Capture the cell that displays the provided text and extract its [x, y] central coordinate. 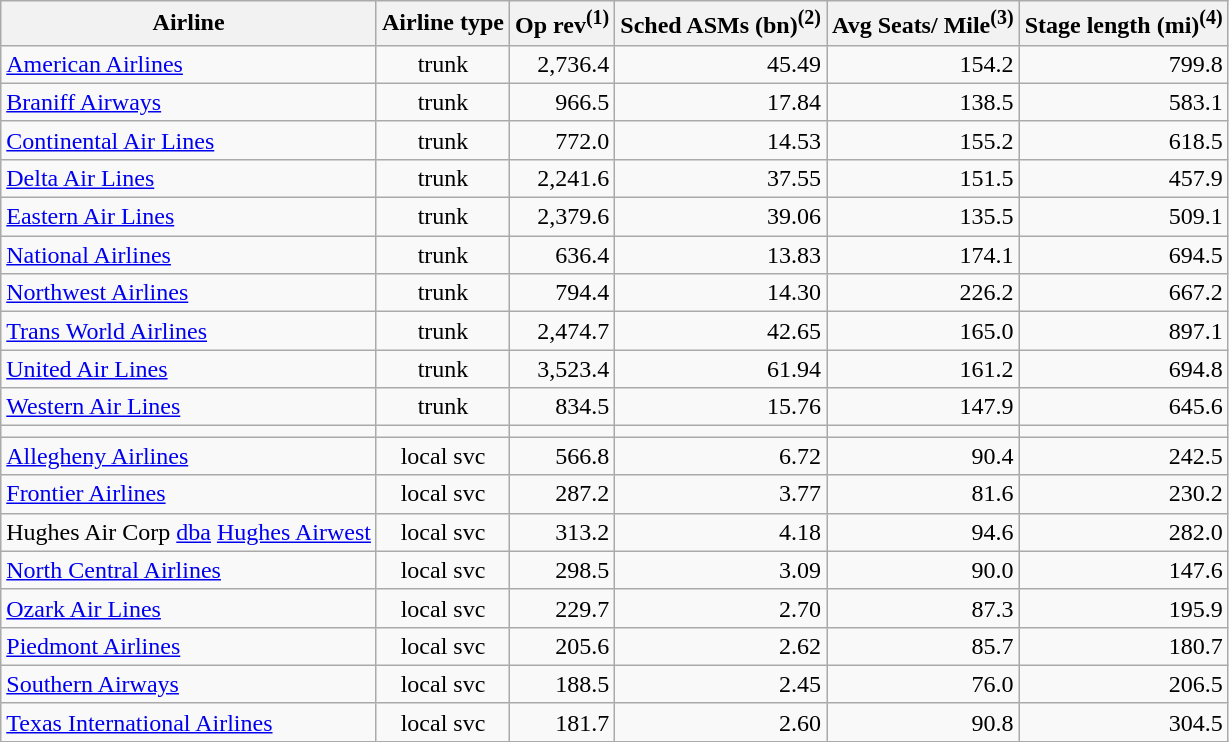
457.9 [1124, 178]
3.77 [721, 494]
694.5 [1124, 255]
2,379.6 [562, 217]
81.6 [924, 494]
195.9 [1124, 608]
Piedmont Airlines [189, 646]
Op rev(1) [562, 24]
834.5 [562, 407]
90.8 [924, 722]
Hughes Air Corp dba Hughes Airwest [189, 532]
North Central Airlines [189, 570]
2,241.6 [562, 178]
Airline type [442, 24]
226.2 [924, 293]
61.94 [721, 369]
2.45 [721, 684]
135.5 [924, 217]
147.6 [1124, 570]
2.70 [721, 608]
188.5 [562, 684]
206.5 [1124, 684]
282.0 [1124, 532]
94.6 [924, 532]
90.4 [924, 456]
180.7 [1124, 646]
287.2 [562, 494]
Continental Air Lines [189, 140]
313.2 [562, 532]
National Airlines [189, 255]
794.4 [562, 293]
298.5 [562, 570]
13.83 [721, 255]
17.84 [721, 102]
Texas International Airlines [189, 722]
2.62 [721, 646]
85.7 [924, 646]
636.4 [562, 255]
Delta Air Lines [189, 178]
2.60 [721, 722]
4.18 [721, 532]
583.1 [1124, 102]
Allegheny Airlines [189, 456]
3.09 [721, 570]
165.0 [924, 331]
39.06 [721, 217]
618.5 [1124, 140]
15.76 [721, 407]
Ozark Air Lines [189, 608]
772.0 [562, 140]
174.1 [924, 255]
304.5 [1124, 722]
United Air Lines [189, 369]
Airline [189, 24]
242.5 [1124, 456]
2,474.7 [562, 331]
799.8 [1124, 64]
Avg Seats/ Mile(3) [924, 24]
87.3 [924, 608]
2,736.4 [562, 64]
45.49 [721, 64]
14.53 [721, 140]
694.8 [1124, 369]
667.2 [1124, 293]
205.6 [562, 646]
509.1 [1124, 217]
76.0 [924, 684]
966.5 [562, 102]
Southern Airways [189, 684]
American Airlines [189, 64]
90.0 [924, 570]
147.9 [924, 407]
155.2 [924, 140]
Northwest Airlines [189, 293]
6.72 [721, 456]
Stage length (mi)(4) [1124, 24]
181.7 [562, 722]
229.7 [562, 608]
Trans World Airlines [189, 331]
151.5 [924, 178]
Braniff Airways [189, 102]
230.2 [1124, 494]
37.55 [721, 178]
Eastern Air Lines [189, 217]
14.30 [721, 293]
138.5 [924, 102]
161.2 [924, 369]
Western Air Lines [189, 407]
Frontier Airlines [189, 494]
897.1 [1124, 331]
Sched ASMs (bn)(2) [721, 24]
42.65 [721, 331]
154.2 [924, 64]
3,523.4 [562, 369]
645.6 [1124, 407]
566.8 [562, 456]
